Detect which cell encompasses the target text, then output its [X, Y] center coordinate. 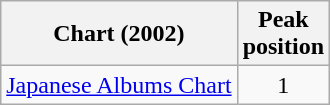
Chart (2002) [119, 34]
Peakposition [283, 34]
1 [283, 85]
Japanese Albums Chart [119, 85]
